Detect which cell encompasses the target text, then output its (x, y) center coordinate. 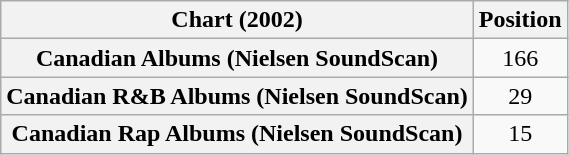
Position (520, 20)
166 (520, 58)
Chart (2002) (238, 20)
29 (520, 96)
Canadian Rap Albums (Nielsen SoundScan) (238, 134)
15 (520, 134)
Canadian R&B Albums (Nielsen SoundScan) (238, 96)
Canadian Albums (Nielsen SoundScan) (238, 58)
